Search for the cell housing the specified text and yield its [x, y] center coordinate. 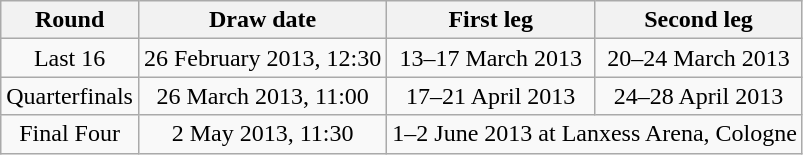
Draw date [262, 20]
13–17 March 2013 [491, 58]
26 March 2013, 11:00 [262, 96]
1–2 June 2013 at Lanxess Arena, Cologne [595, 134]
17–21 April 2013 [491, 96]
Last 16 [70, 58]
20–24 March 2013 [699, 58]
24–28 April 2013 [699, 96]
26 February 2013, 12:30 [262, 58]
Round [70, 20]
2 May 2013, 11:30 [262, 134]
First leg [491, 20]
Quarterfinals [70, 96]
Final Four [70, 134]
Second leg [699, 20]
